Find where the given text appears and provide that cell's center as [x, y] coordinate. 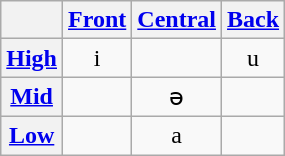
ə [177, 97]
a [177, 135]
High [32, 58]
Low [32, 135]
i [98, 58]
Front [98, 20]
Mid [32, 97]
Central [177, 20]
u [254, 58]
Back [254, 20]
